For the text-containing cell, return its midpoint in (x, y) coordinate format. 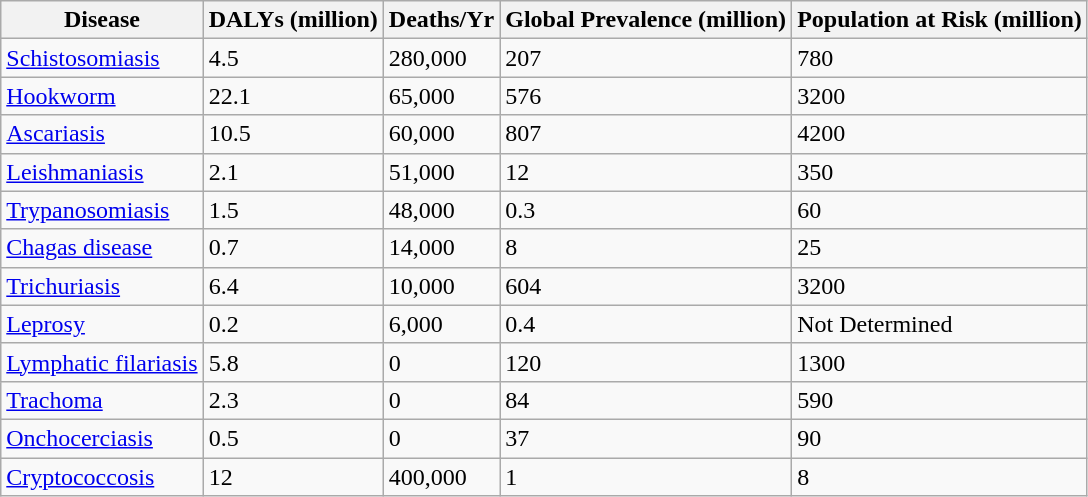
0.3 (646, 210)
Not Determined (940, 324)
60 (940, 210)
Hookworm (102, 96)
10,000 (441, 286)
25 (940, 248)
6.4 (293, 286)
60,000 (441, 134)
Lymphatic filariasis (102, 362)
Cryptococcosis (102, 477)
120 (646, 362)
22.1 (293, 96)
4.5 (293, 58)
90 (940, 438)
2.3 (293, 400)
780 (940, 58)
Global Prevalence (million) (646, 20)
0.2 (293, 324)
1300 (940, 362)
65,000 (441, 96)
604 (646, 286)
400,000 (441, 477)
350 (940, 172)
576 (646, 96)
Disease (102, 20)
207 (646, 58)
1.5 (293, 210)
0.4 (646, 324)
0.5 (293, 438)
Population at Risk (million) (940, 20)
Ascariasis (102, 134)
Leishmaniasis (102, 172)
1 (646, 477)
6,000 (441, 324)
Chagas disease (102, 248)
Leprosy (102, 324)
37 (646, 438)
14,000 (441, 248)
807 (646, 134)
2.1 (293, 172)
Schistosomiasis (102, 58)
4200 (940, 134)
DALYs (million) (293, 20)
0.7 (293, 248)
Onchocerciasis (102, 438)
590 (940, 400)
280,000 (441, 58)
Trachoma (102, 400)
48,000 (441, 210)
5.8 (293, 362)
Deaths/Yr (441, 20)
Trichuriasis (102, 286)
84 (646, 400)
10.5 (293, 134)
51,000 (441, 172)
Trypanosomiasis (102, 210)
